Extract the [X, Y] coordinate from the center of the cell holding the provided text.  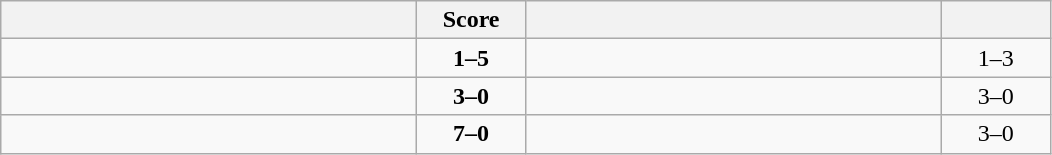
Score [472, 20]
1–3 [996, 58]
1–5 [472, 58]
7–0 [472, 134]
